Extract the (X, Y) coordinate from the center of the cell holding the provided text.  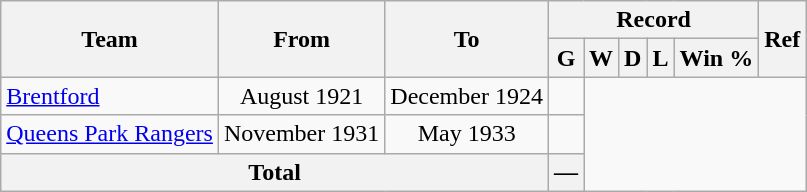
— (566, 172)
November 1931 (301, 134)
Total (275, 172)
December 1924 (467, 96)
Brentford (110, 96)
W (602, 58)
To (467, 39)
G (566, 58)
May 1933 (467, 134)
Win % (716, 58)
From (301, 39)
Queens Park Rangers (110, 134)
Ref (782, 39)
L (660, 58)
Team (110, 39)
August 1921 (301, 96)
Record (653, 20)
D (633, 58)
